Return the (X, Y) coordinate for the center point of the cell that contains the specified text.  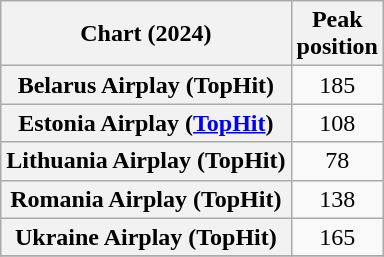
Ukraine Airplay (TopHit) (146, 237)
108 (337, 123)
185 (337, 85)
Chart (2024) (146, 34)
Romania Airplay (TopHit) (146, 199)
138 (337, 199)
165 (337, 237)
Lithuania Airplay (TopHit) (146, 161)
Peakposition (337, 34)
Estonia Airplay (TopHit) (146, 123)
78 (337, 161)
Belarus Airplay (TopHit) (146, 85)
